Identify which cell holds the provided text, then report its (x, y) central coordinate. 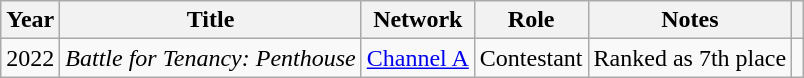
Channel A (418, 58)
Role (531, 20)
2022 (30, 58)
Contestant (531, 58)
Ranked as 7th place (690, 58)
Battle for Tenancy: Penthouse (210, 58)
Network (418, 20)
Notes (690, 20)
Year (30, 20)
Title (210, 20)
